For the text-containing cell, return its midpoint in [X, Y] coordinate format. 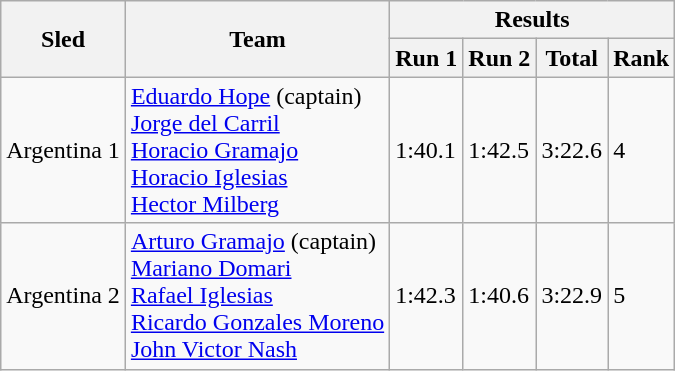
Team [257, 39]
Total [572, 58]
Argentina 1 [64, 150]
Argentina 2 [64, 296]
1:40.1 [426, 150]
Arturo Gramajo (captain) Mariano Domari Rafael Iglesias Ricardo Gonzales Moreno John Victor Nash [257, 296]
Rank [642, 58]
Sled [64, 39]
Run 2 [500, 58]
3:22.9 [572, 296]
4 [642, 150]
5 [642, 296]
1:40.6 [500, 296]
1:42.5 [500, 150]
Results [532, 20]
1:42.3 [426, 296]
Run 1 [426, 58]
3:22.6 [572, 150]
Eduardo Hope (captain) Jorge del Carril Horacio Gramajo Horacio Iglesias Hector Milberg [257, 150]
